Capture the cell that displays the provided text and extract its [X, Y] central coordinate. 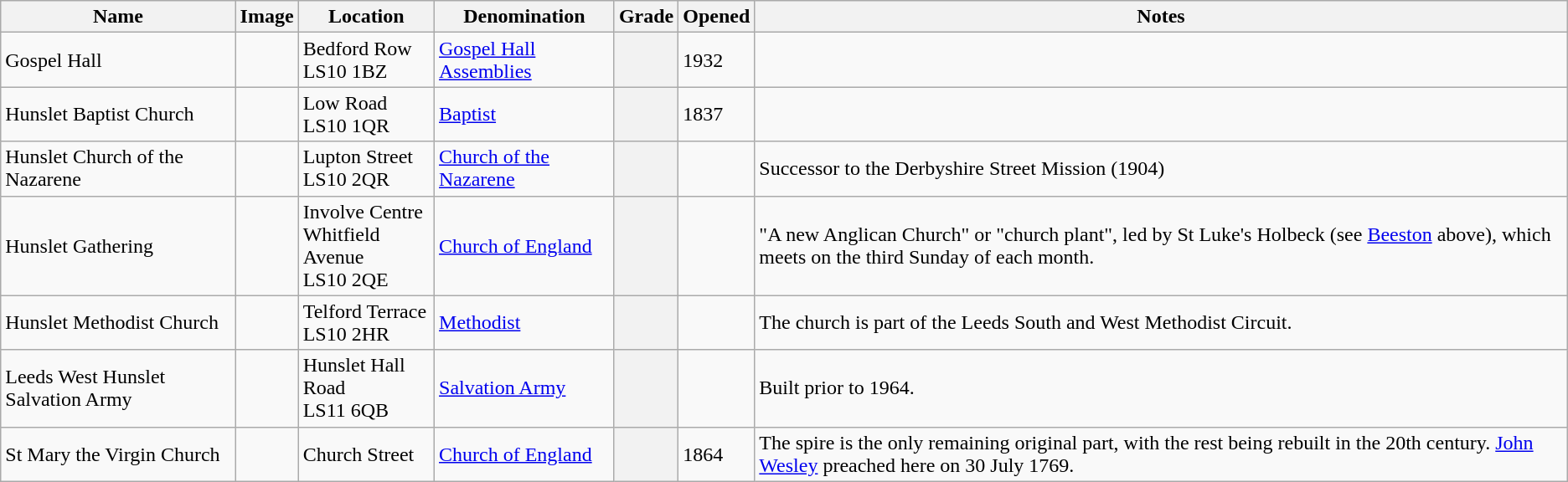
Hunslet Gathering [118, 246]
1932 [717, 60]
Gospel Hall Assemblies [524, 60]
Church of the Nazarene [524, 169]
Hunslet Hall RoadLS11 6QB [366, 388]
Hunslet Methodist Church [118, 323]
Methodist [524, 323]
Location [366, 17]
Hunslet Church of theNazarene [118, 169]
Opened [717, 17]
"A new Anglican Church" or "church plant", led by St Luke's Holbeck (see Beeston above), which meets on the third Sunday of each month. [1161, 246]
Church Street [366, 454]
Salvation Army [524, 388]
Lupton StreetLS10 2QR [366, 169]
Involve CentreWhitfield AvenueLS10 2QE [366, 246]
Built prior to 1964. [1161, 388]
1864 [717, 454]
Name [118, 17]
Successor to the Derbyshire Street Mission (1904) [1161, 169]
Denomination [524, 17]
Notes [1161, 17]
1837 [717, 114]
Baptist [524, 114]
Hunslet Baptist Church [118, 114]
Leeds West Hunslet Salvation Army [118, 388]
Grade [646, 17]
Image [266, 17]
Low RoadLS10 1QR [366, 114]
The spire is the only remaining original part, with the rest being rebuilt in the 20th century. John Wesley preached here on 30 July 1769. [1161, 454]
St Mary the Virgin Church [118, 454]
Bedford RowLS10 1BZ [366, 60]
Telford TerraceLS10 2HR [366, 323]
The church is part of the Leeds South and West Methodist Circuit. [1161, 323]
Gospel Hall [118, 60]
